Find where the given text appears and provide that cell's center as [X, Y] coordinate. 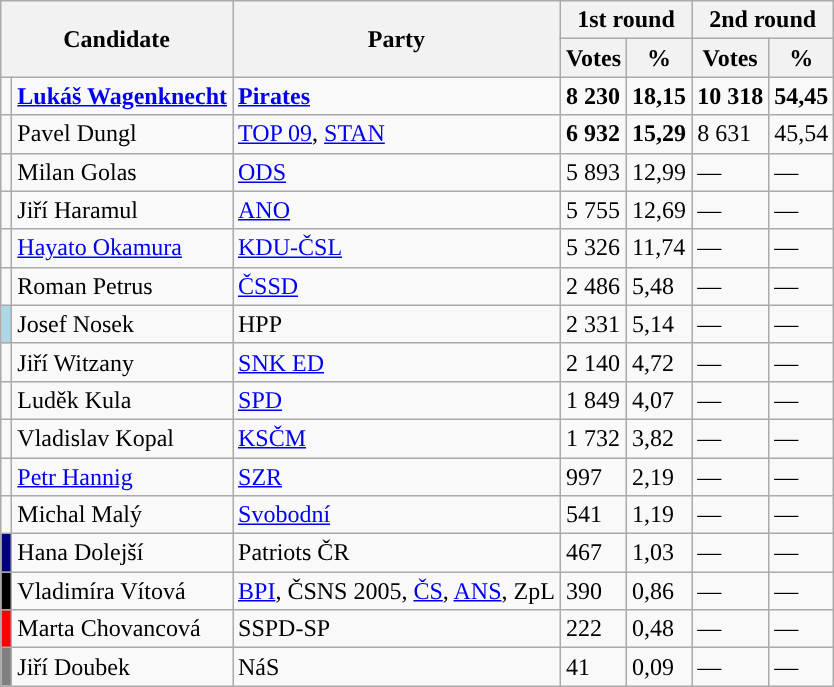
541 [593, 515]
2,19 [660, 477]
8 631 [730, 134]
15,29 [660, 134]
390 [593, 591]
0,09 [660, 667]
467 [593, 553]
1 849 [593, 400]
18,15 [660, 96]
Josef Nosek [122, 324]
Pavel Dungl [122, 134]
1 732 [593, 438]
Jiří Doubek [122, 667]
Vladislav Kopal [122, 438]
SSPD-SP [396, 629]
SPD [396, 400]
Petr Hannig [122, 477]
2 140 [593, 362]
Luděk Kula [122, 400]
4,07 [660, 400]
41 [593, 667]
45,54 [802, 134]
Pirates [396, 96]
Patriots ČR [396, 553]
4,72 [660, 362]
Michal Malý [122, 515]
Hana Dolejší [122, 553]
3,82 [660, 438]
SNK ED [396, 362]
8 230 [593, 96]
12,69 [660, 210]
10 318 [730, 96]
ČSSD [396, 286]
Vladimíra Vítová [122, 591]
11,74 [660, 248]
12,99 [660, 172]
Roman Petrus [122, 286]
Svobodní [396, 515]
0,86 [660, 591]
Lukáš Wagenknecht [122, 96]
222 [593, 629]
BPI, ČSNS 2005, ČS, ANS, ZpL [396, 591]
Jiří Witzany [122, 362]
5,14 [660, 324]
5 326 [593, 248]
KDU-ČSL [396, 248]
2 486 [593, 286]
ANO [396, 210]
997 [593, 477]
0,48 [660, 629]
1st round [626, 20]
6 932 [593, 134]
Candidate [117, 39]
Hayato Okamura [122, 248]
ODS [396, 172]
Jiří Haramul [122, 210]
1,19 [660, 515]
HPP [396, 324]
5,48 [660, 286]
Marta Chovancová [122, 629]
5 755 [593, 210]
SZR [396, 477]
Party [396, 39]
54,45 [802, 96]
2nd round [763, 20]
KSČM [396, 438]
NáS [396, 667]
Milan Golas [122, 172]
TOP 09, STAN [396, 134]
5 893 [593, 172]
2 331 [593, 324]
1,03 [660, 553]
